Identify which cell holds the provided text, then report its (X, Y) central coordinate. 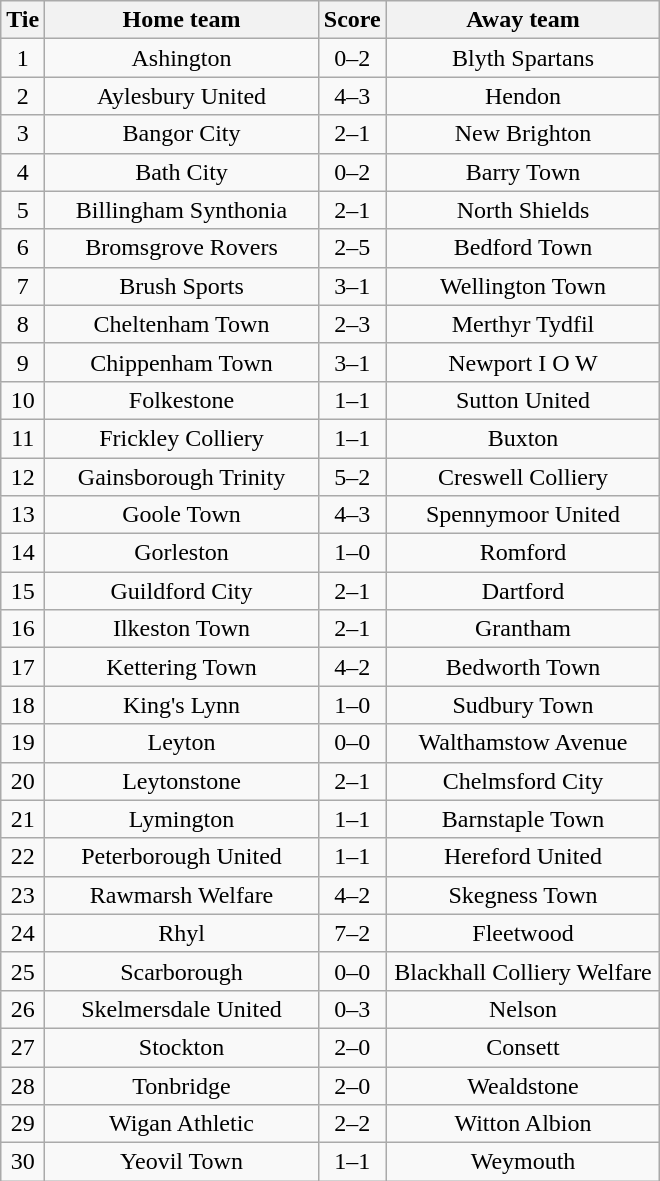
19 (23, 743)
29 (23, 1124)
Away team (523, 20)
Skegness Town (523, 895)
23 (23, 895)
24 (23, 933)
22 (23, 857)
12 (23, 477)
Romford (523, 553)
Blyth Spartans (523, 58)
Hendon (523, 96)
17 (23, 667)
Spennymoor United (523, 515)
Home team (182, 20)
Guildford City (182, 591)
Ilkeston Town (182, 629)
7–2 (352, 933)
Goole Town (182, 515)
Kettering Town (182, 667)
Chelmsford City (523, 781)
Yeovil Town (182, 1162)
1 (23, 58)
Wigan Athletic (182, 1124)
Ashington (182, 58)
Wellington Town (523, 286)
5–2 (352, 477)
Bromsgrove Rovers (182, 248)
20 (23, 781)
Grantham (523, 629)
New Brighton (523, 134)
Chippenham Town (182, 362)
Wealdstone (523, 1085)
Walthamstow Avenue (523, 743)
Dartford (523, 591)
Consett (523, 1047)
North Shields (523, 210)
Bedford Town (523, 248)
18 (23, 705)
Aylesbury United (182, 96)
Barry Town (523, 172)
Billingham Synthonia (182, 210)
9 (23, 362)
10 (23, 400)
27 (23, 1047)
15 (23, 591)
Scarborough (182, 971)
30 (23, 1162)
4 (23, 172)
Nelson (523, 1009)
Creswell Colliery (523, 477)
11 (23, 438)
6 (23, 248)
21 (23, 819)
3 (23, 134)
26 (23, 1009)
King's Lynn (182, 705)
Folkestone (182, 400)
Rawmarsh Welfare (182, 895)
Blackhall Colliery Welfare (523, 971)
2 (23, 96)
2–3 (352, 324)
Tonbridge (182, 1085)
Brush Sports (182, 286)
2–5 (352, 248)
25 (23, 971)
8 (23, 324)
Peterborough United (182, 857)
7 (23, 286)
Tie (23, 20)
Skelmersdale United (182, 1009)
Stockton (182, 1047)
Merthyr Tydfil (523, 324)
Fleetwood (523, 933)
Bangor City (182, 134)
Buxton (523, 438)
Barnstaple Town (523, 819)
Cheltenham Town (182, 324)
Bedworth Town (523, 667)
Witton Albion (523, 1124)
Gorleston (182, 553)
13 (23, 515)
Newport I O W (523, 362)
2–2 (352, 1124)
Leytonstone (182, 781)
14 (23, 553)
Frickley Colliery (182, 438)
Score (352, 20)
0–3 (352, 1009)
Leyton (182, 743)
16 (23, 629)
5 (23, 210)
Gainsborough Trinity (182, 477)
Sudbury Town (523, 705)
Sutton United (523, 400)
Weymouth (523, 1162)
Lymington (182, 819)
28 (23, 1085)
Bath City (182, 172)
Hereford United (523, 857)
Rhyl (182, 933)
